Pinpoint the cell where the given text exists, returning its [x, y] midpoint coordinate. 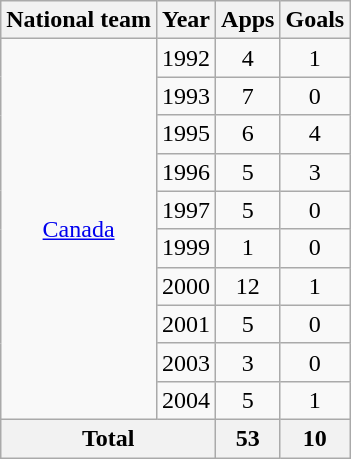
1995 [186, 134]
1992 [186, 58]
6 [248, 134]
National team [79, 20]
2000 [186, 286]
2003 [186, 362]
Goals [315, 20]
Total [108, 438]
Year [186, 20]
7 [248, 96]
1997 [186, 210]
Canada [79, 230]
10 [315, 438]
1996 [186, 172]
1993 [186, 96]
12 [248, 286]
2004 [186, 400]
2001 [186, 324]
53 [248, 438]
Apps [248, 20]
1999 [186, 248]
